Search for the cell housing the specified text and yield its (X, Y) center coordinate. 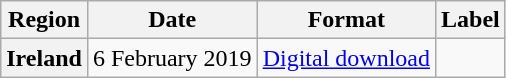
Digital download (346, 58)
Date (172, 20)
Format (346, 20)
Ireland (44, 58)
Label (470, 20)
6 February 2019 (172, 58)
Region (44, 20)
